Identify which cell holds the provided text, then report its [x, y] central coordinate. 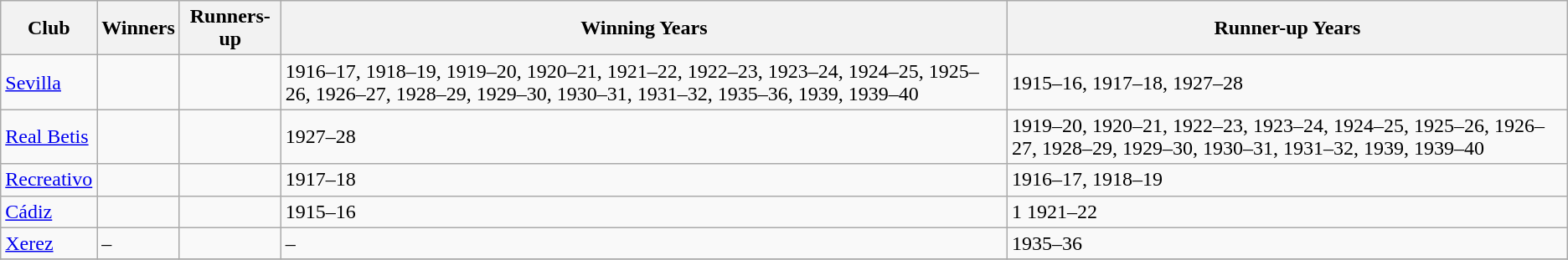
1915–16, 1917–18, 1927–28 [1288, 82]
Real Betis [49, 137]
Cádiz [49, 212]
Winners [139, 28]
1915–16 [643, 212]
1935–36 [1288, 243]
Runner-up Years [1288, 28]
Sevilla [49, 82]
1916–17, 1918–19, 1919–20, 1920–21, 1921–22, 1922–23, 1923–24, 1924–25, 1925–26, 1926–27, 1928–29, 1929–30, 1930–31, 1931–32, 1935–36, 1939, 1939–40 [643, 82]
1 1921–22 [1288, 212]
1917–18 [643, 180]
Club [49, 28]
1927–28 [643, 137]
Xerez [49, 243]
1916–17, 1918–19 [1288, 180]
1919–20, 1920–21, 1922–23, 1923–24, 1924–25, 1925–26, 1926–27, 1928–29, 1929–30, 1930–31, 1931–32, 1939, 1939–40 [1288, 137]
Runners-up [230, 28]
Recreativo [49, 180]
Winning Years [643, 28]
